Find where the given text appears and provide that cell's center as [x, y] coordinate. 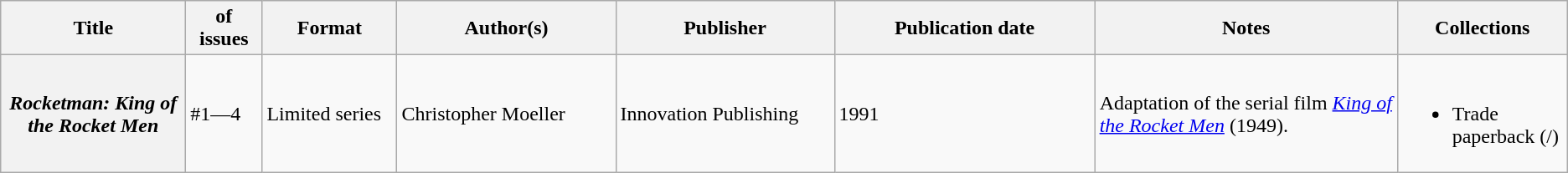
Christopher Moeller [506, 114]
Publisher [725, 28]
Notes [1246, 28]
Limited series [330, 114]
Title [94, 28]
of issues [224, 28]
Author(s) [506, 28]
Innovation Publishing [725, 114]
Collections [1483, 28]
Rocketman: King of the Rocket Men [94, 114]
Trade paperback (/) [1483, 114]
#1—4 [224, 114]
Adaptation of the serial film King of the Rocket Men (1949). [1246, 114]
Format [330, 28]
Publication date [965, 28]
1991 [965, 114]
